Identify which cell holds the provided text, then report its [X, Y] central coordinate. 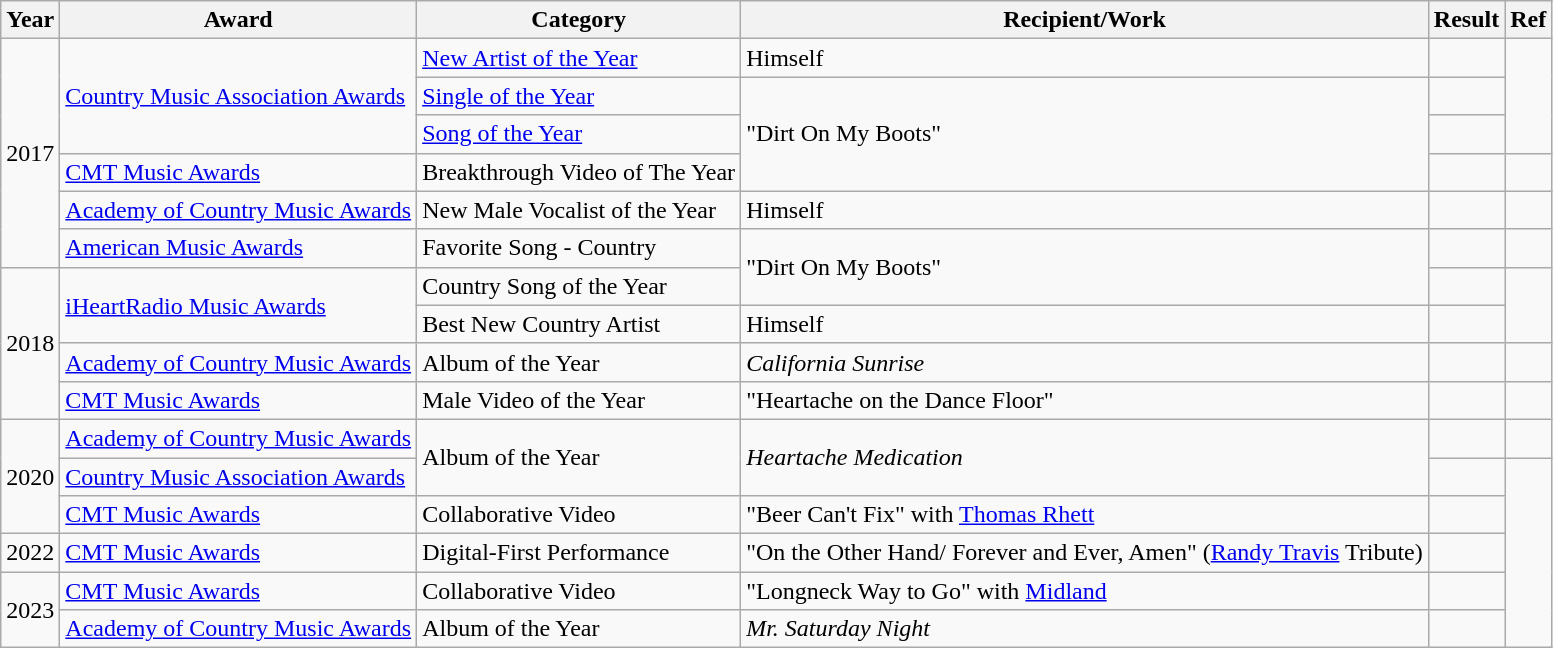
Recipient/Work [1085, 20]
California Sunrise [1085, 362]
"Longneck Way to Go" with Midland [1085, 591]
Single of the Year [579, 96]
"Beer Can't Fix" with Thomas Rhett [1085, 515]
2020 [30, 476]
Best New Country Artist [579, 324]
Ref [1528, 20]
Digital-First Performance [579, 553]
New Artist of the Year [579, 58]
Favorite Song - Country [579, 248]
Year [30, 20]
Country Song of the Year [579, 286]
Category [579, 20]
Breakthrough Video of The Year [579, 172]
Song of the Year [579, 134]
New Male Vocalist of the Year [579, 210]
2023 [30, 610]
American Music Awards [238, 248]
2022 [30, 553]
Result [1466, 20]
2017 [30, 153]
Male Video of the Year [579, 400]
Heartache Medication [1085, 457]
2018 [30, 343]
"Heartache on the Dance Floor" [1085, 400]
iHeartRadio Music Awards [238, 305]
Mr. Saturday Night [1085, 629]
"On the Other Hand/ Forever and Ever, Amen" (Randy Travis Tribute) [1085, 553]
Award [238, 20]
